Extract the (x, y) coordinate from the center of the cell holding the provided text.  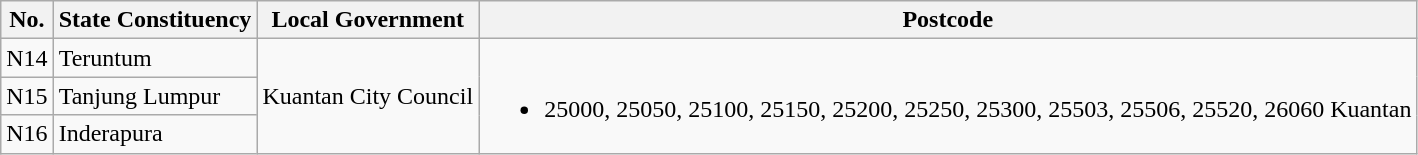
Kuantan City Council (368, 96)
No. (27, 20)
Tanjung Lumpur (155, 96)
N15 (27, 96)
Inderapura (155, 134)
State Constituency (155, 20)
Local Government (368, 20)
N16 (27, 134)
Postcode (948, 20)
25000, 25050, 25100, 25150, 25200, 25250, 25300, 25503, 25506, 25520, 26060 Kuantan (948, 96)
N14 (27, 58)
Teruntum (155, 58)
